For the text-containing cell, return its midpoint in [X, Y] coordinate format. 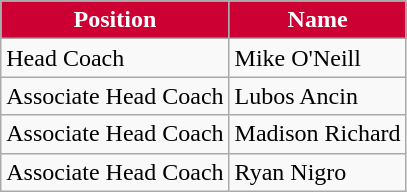
Lubos Ancin [318, 96]
Mike O'Neill [318, 58]
Position [115, 20]
Ryan Nigro [318, 172]
Name [318, 20]
Madison Richard [318, 134]
Head Coach [115, 58]
